For the text-containing cell, return its midpoint in [X, Y] coordinate format. 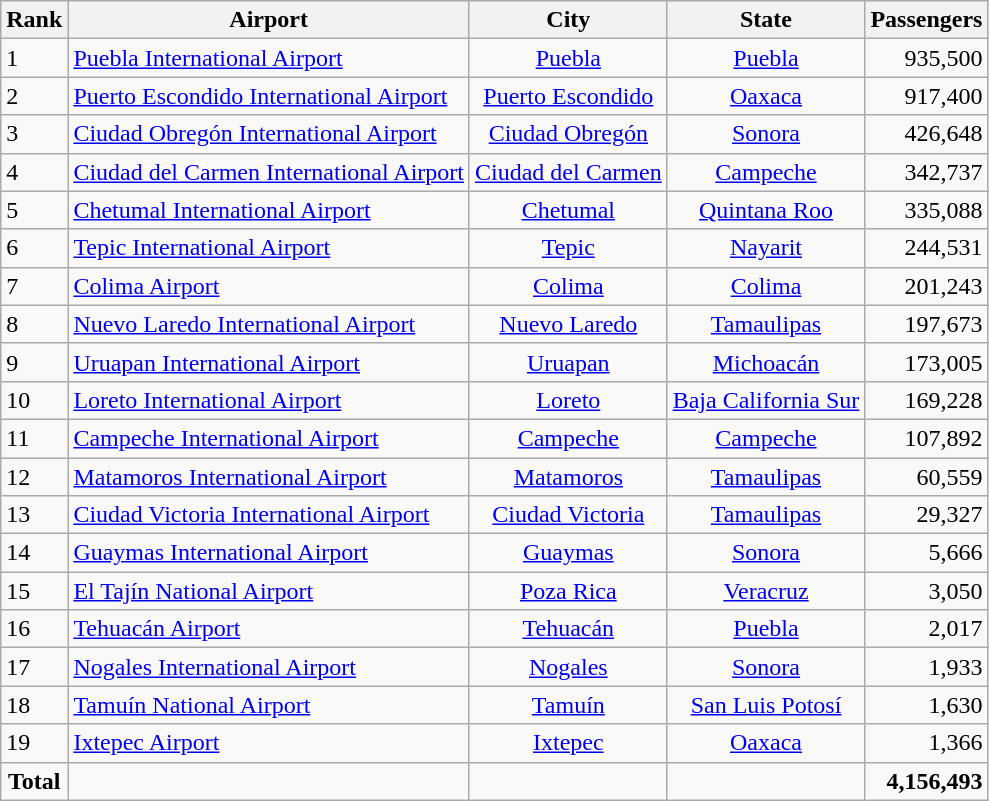
Ciudad del Carmen International Airport [269, 172]
Tehuacán [568, 629]
Guaymas [568, 553]
Nayarit [766, 248]
2,017 [926, 629]
Poza Rica [568, 591]
Puebla International Airport [269, 58]
6 [34, 248]
1,366 [926, 743]
Colima Airport [269, 286]
Ciudad del Carmen [568, 172]
107,892 [926, 438]
Chetumal [568, 210]
426,648 [926, 134]
Michoacán [766, 362]
Veracruz [766, 591]
13 [34, 515]
60,559 [926, 477]
201,243 [926, 286]
15 [34, 591]
16 [34, 629]
Baja California Sur [766, 400]
Tehuacán Airport [269, 629]
Ciudad Victoria International Airport [269, 515]
2 [34, 96]
Tamuín National Airport [269, 705]
8 [34, 324]
Loreto [568, 400]
City [568, 20]
12 [34, 477]
Total [34, 781]
Airport [269, 20]
Nogales International Airport [269, 667]
Tepic International Airport [269, 248]
19 [34, 743]
5 [34, 210]
7 [34, 286]
Matamoros International Airport [269, 477]
1 [34, 58]
1,933 [926, 667]
Guaymas International Airport [269, 553]
State [766, 20]
San Luis Potosí [766, 705]
El Tajín National Airport [269, 591]
11 [34, 438]
Nuevo Laredo International Airport [269, 324]
Ciudad Obregón [568, 134]
244,531 [926, 248]
169,228 [926, 400]
Tamuín [568, 705]
Ciudad Obregón International Airport [269, 134]
Chetumal International Airport [269, 210]
Campeche International Airport [269, 438]
Tepic [568, 248]
Uruapan [568, 362]
Nuevo Laredo [568, 324]
Rank [34, 20]
18 [34, 705]
Passengers [926, 20]
17 [34, 667]
Matamoros [568, 477]
917,400 [926, 96]
29,327 [926, 515]
1,630 [926, 705]
Puerto Escondido International Airport [269, 96]
Puerto Escondido [568, 96]
935,500 [926, 58]
3 [34, 134]
Ixtepec [568, 743]
4,156,493 [926, 781]
Quintana Roo [766, 210]
335,088 [926, 210]
9 [34, 362]
Ciudad Victoria [568, 515]
Ixtepec Airport [269, 743]
197,673 [926, 324]
Uruapan International Airport [269, 362]
173,005 [926, 362]
14 [34, 553]
Loreto International Airport [269, 400]
342,737 [926, 172]
3,050 [926, 591]
Nogales [568, 667]
10 [34, 400]
4 [34, 172]
5,666 [926, 553]
